Find where the given text appears and provide that cell's center as (X, Y) coordinate. 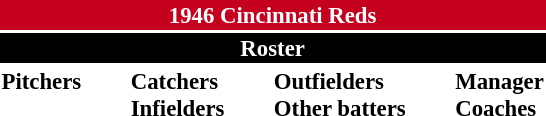
Roster (272, 48)
1946 Cincinnati Reds (272, 15)
